Locate the cell with the specified text and output its (X, Y) center coordinate. 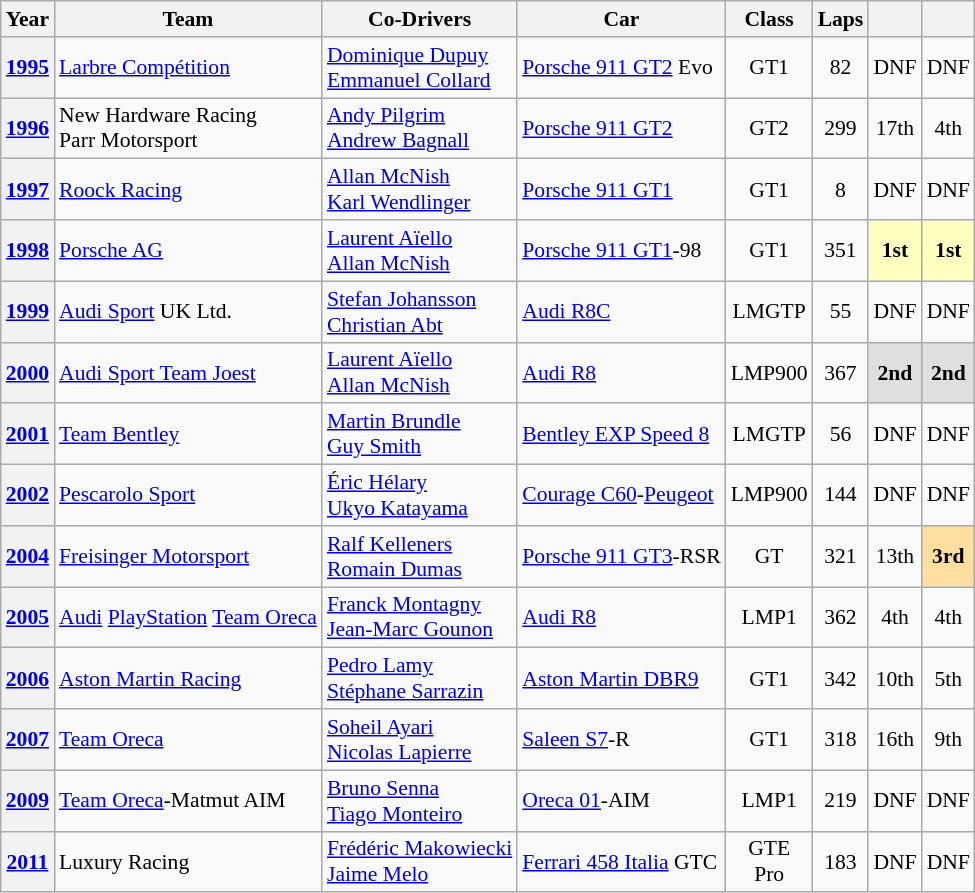
367 (841, 372)
342 (841, 678)
Co-Drivers (420, 19)
56 (841, 434)
Frédéric Makowiecki Jaime Melo (420, 862)
2002 (28, 496)
Roock Racing (188, 190)
Porsche 911 GT2 Evo (621, 68)
1997 (28, 190)
Freisinger Motorsport (188, 556)
GT2 (770, 128)
17th (894, 128)
Year (28, 19)
Aston Martin Racing (188, 678)
Pedro Lamy Stéphane Sarrazin (420, 678)
321 (841, 556)
Soheil Ayari Nicolas Lapierre (420, 740)
3rd (948, 556)
Porsche 911 GT2 (621, 128)
Ralf Kelleners Romain Dumas (420, 556)
Saleen S7-R (621, 740)
Allan McNish Karl Wendlinger (420, 190)
Audi Sport UK Ltd. (188, 312)
1995 (28, 68)
Audi PlayStation Team Oreca (188, 618)
144 (841, 496)
9th (948, 740)
Ferrari 458 Italia GTC (621, 862)
GTEPro (770, 862)
2009 (28, 800)
Martin Brundle Guy Smith (420, 434)
55 (841, 312)
Stefan Johansson Christian Abt (420, 312)
82 (841, 68)
Team Oreca-Matmut AIM (188, 800)
Aston Martin DBR9 (621, 678)
Porsche 911 GT1-98 (621, 250)
2004 (28, 556)
Team Oreca (188, 740)
1999 (28, 312)
Andy Pilgrim Andrew Bagnall (420, 128)
8 (841, 190)
Franck Montagny Jean-Marc Gounon (420, 618)
2001 (28, 434)
Porsche 911 GT1 (621, 190)
318 (841, 740)
351 (841, 250)
Luxury Racing (188, 862)
2007 (28, 740)
Pescarolo Sport (188, 496)
Courage C60-Peugeot (621, 496)
Dominique Dupuy Emmanuel Collard (420, 68)
10th (894, 678)
Audi Sport Team Joest (188, 372)
Bentley EXP Speed 8 (621, 434)
5th (948, 678)
GT (770, 556)
Audi R8C (621, 312)
2000 (28, 372)
2005 (28, 618)
299 (841, 128)
13th (894, 556)
1998 (28, 250)
Laps (841, 19)
16th (894, 740)
219 (841, 800)
Car (621, 19)
Bruno Senna Tiago Monteiro (420, 800)
Éric Hélary Ukyo Katayama (420, 496)
New Hardware Racing Parr Motorsport (188, 128)
183 (841, 862)
Oreca 01-AIM (621, 800)
362 (841, 618)
Porsche AG (188, 250)
Porsche 911 GT3-RSR (621, 556)
Team (188, 19)
2011 (28, 862)
Larbre Compétition (188, 68)
1996 (28, 128)
Class (770, 19)
Team Bentley (188, 434)
2006 (28, 678)
